Capture the cell that displays the provided text and extract its (x, y) central coordinate. 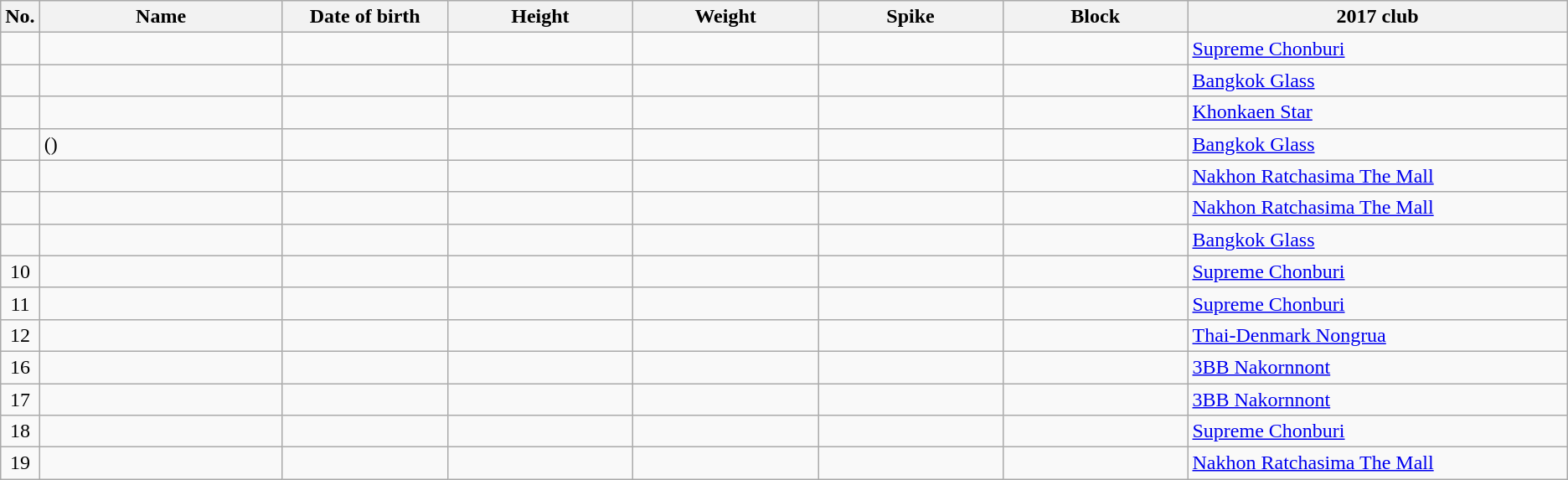
() (161, 144)
18 (20, 431)
11 (20, 303)
Thai-Denmark Nongrua (1377, 335)
Weight (725, 17)
Date of birth (365, 17)
16 (20, 367)
Height (539, 17)
10 (20, 271)
19 (20, 463)
Khonkaen Star (1377, 112)
No. (20, 17)
12 (20, 335)
Name (161, 17)
Block (1096, 17)
Spike (911, 17)
2017 club (1377, 17)
17 (20, 400)
